Locate the cell with the specified text and output its (X, Y) center coordinate. 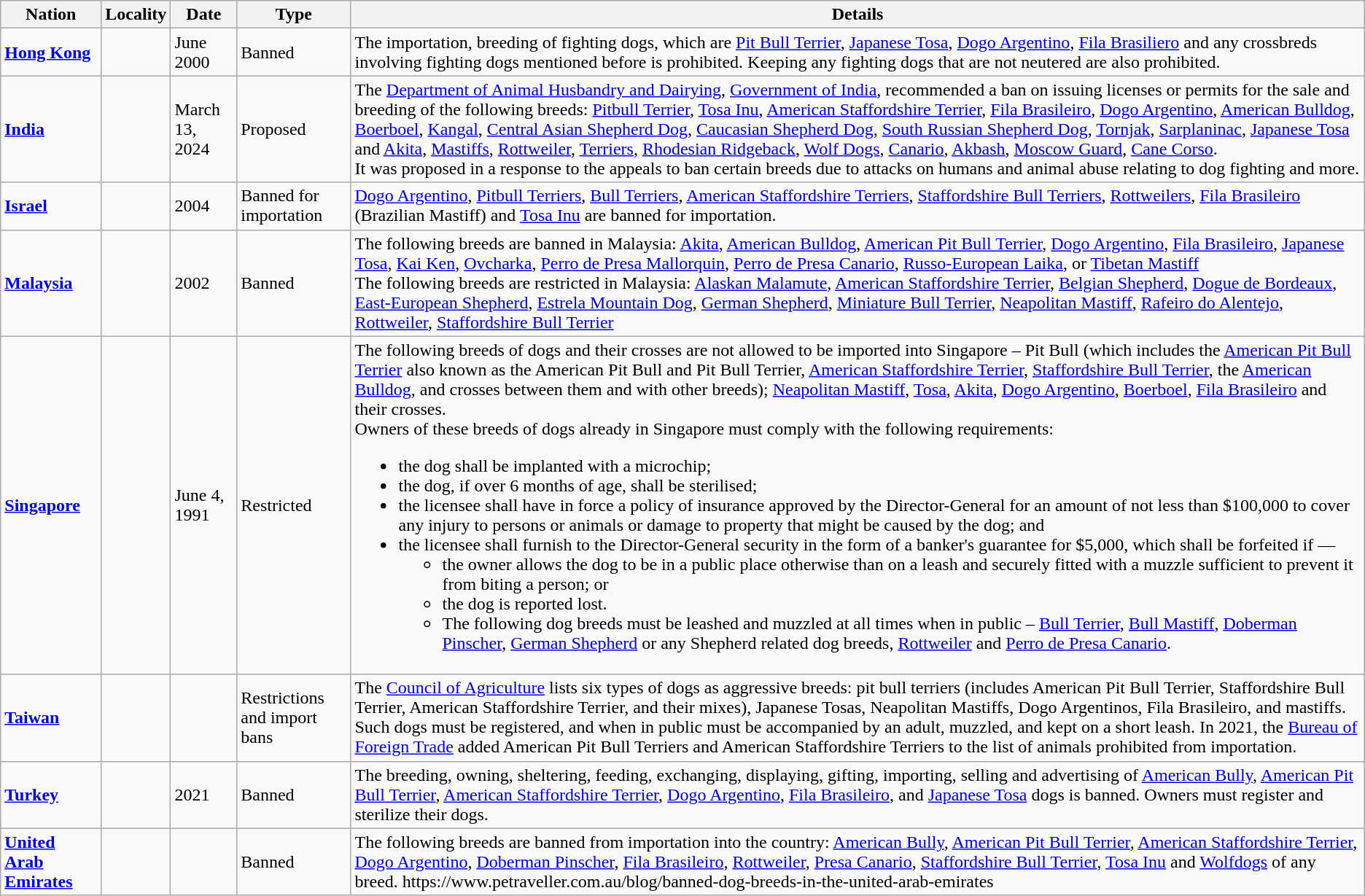
Israel (51, 206)
2004 (204, 206)
Singapore (51, 505)
Date (204, 15)
2002 (204, 283)
India (51, 129)
Details (857, 15)
March 13, 2024 (204, 129)
Nation (51, 15)
Restricted (294, 505)
Turkey (51, 795)
June 4, 1991 (204, 505)
Banned for importation (294, 206)
Hong Kong (51, 52)
Locality (136, 15)
Proposed (294, 129)
Malaysia (51, 283)
June 2000 (204, 52)
Taiwan (51, 717)
United Arab Emirates (51, 862)
Restrictions and import bans (294, 717)
2021 (204, 795)
Type (294, 15)
